Find where the given text appears and provide that cell's center as (x, y) coordinate. 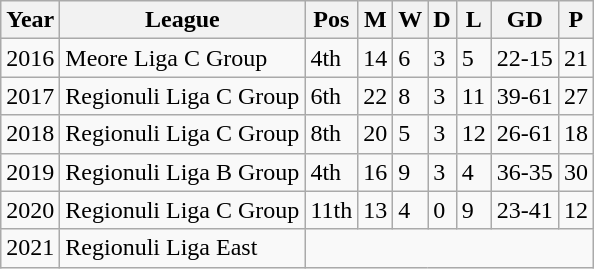
11 (474, 96)
22 (376, 96)
2016 (30, 58)
13 (376, 210)
Year (30, 20)
36-35 (524, 172)
23-41 (524, 210)
20 (376, 134)
2021 (30, 248)
14 (376, 58)
16 (376, 172)
P (576, 20)
18 (576, 134)
L (474, 20)
Pos (332, 20)
30 (576, 172)
8th (332, 134)
Meore Liga C Group (182, 58)
11th (332, 210)
22-15 (524, 58)
2017 (30, 96)
21 (576, 58)
26-61 (524, 134)
Regionuli Liga East (182, 248)
W (410, 20)
GD (524, 20)
Regionuli Liga B Group (182, 172)
27 (576, 96)
0 (442, 210)
39-61 (524, 96)
League (182, 20)
6th (332, 96)
8 (410, 96)
2020 (30, 210)
6 (410, 58)
2018 (30, 134)
2019 (30, 172)
M (376, 20)
D (442, 20)
